Locate the cell with the specified text and output its (x, y) center coordinate. 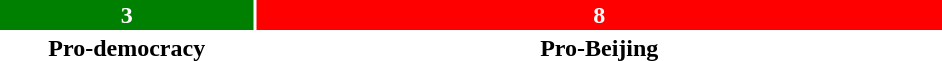
3 (127, 15)
8 (600, 15)
